Detect which cell encompasses the target text, then output its [x, y] center coordinate. 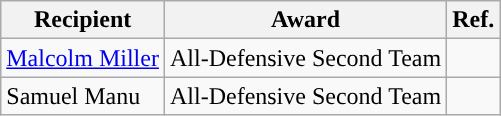
Award [305, 20]
Malcolm Miller [83, 58]
Recipient [83, 20]
Ref. [474, 20]
Samuel Manu [83, 96]
